Provide the [x, y] coordinate of the cell's center where the given text is located.  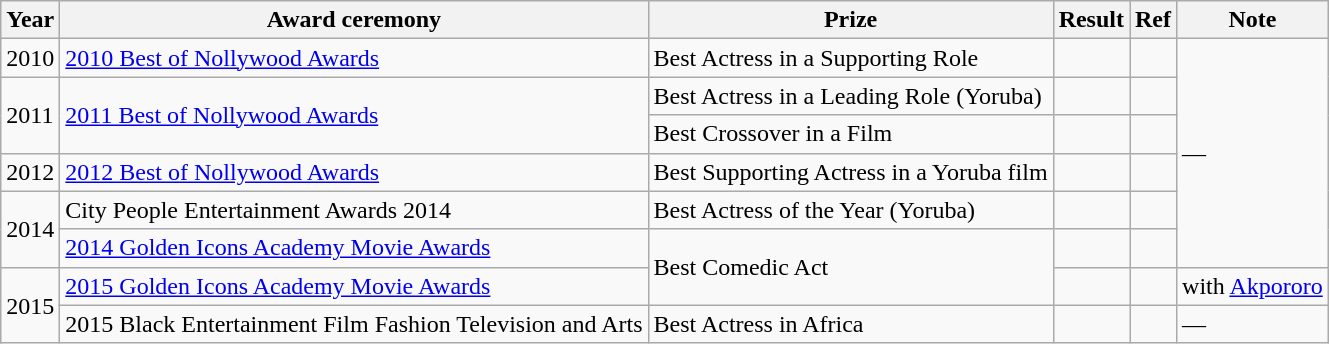
2014 Golden Icons Academy Movie Awards [354, 248]
Result [1091, 20]
Best Actress of the Year (Yoruba) [850, 210]
2012 Best of Nollywood Awards [354, 172]
2015 [30, 305]
2010 Best of Nollywood Awards [354, 58]
Note [1253, 20]
Year [30, 20]
Prize [850, 20]
City People Entertainment Awards 2014 [354, 210]
2011 Best of Nollywood Awards [354, 115]
2015 Golden Icons Academy Movie Awards [354, 286]
2012 [30, 172]
with Akpororo [1253, 286]
Best Supporting Actress in a Yoruba film [850, 172]
2015 Black Entertainment Film Fashion Television and Arts [354, 324]
Best Actress in a Supporting Role [850, 58]
Best Comedic Act [850, 267]
Award ceremony [354, 20]
Ref [1154, 20]
Best Crossover in a Film [850, 134]
2010 [30, 58]
2014 [30, 229]
Best Actress in a Leading Role (Yoruba) [850, 96]
2011 [30, 115]
Best Actress in Africa [850, 324]
